Return (x, y) of the center of cell containing provided text 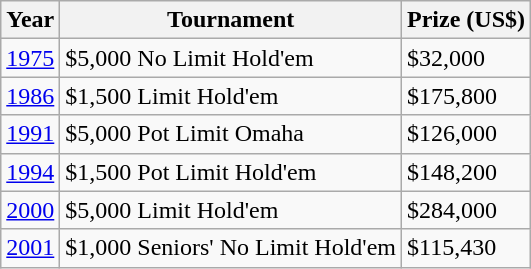
$5,000 No Limit Hold'em (231, 58)
1991 (30, 134)
$5,000 Pot Limit Omaha (231, 134)
Tournament (231, 20)
$32,000 (466, 58)
$1,500 Pot Limit Hold'em (231, 172)
$284,000 (466, 210)
$175,800 (466, 96)
Prize (US$) (466, 20)
1994 (30, 172)
2000 (30, 210)
$1,500 Limit Hold'em (231, 96)
2001 (30, 248)
1975 (30, 58)
Year (30, 20)
$148,200 (466, 172)
$126,000 (466, 134)
$5,000 Limit Hold'em (231, 210)
$115,430 (466, 248)
$1,000 Seniors' No Limit Hold'em (231, 248)
1986 (30, 96)
